Identify which cell holds the provided text, then report its [X, Y] central coordinate. 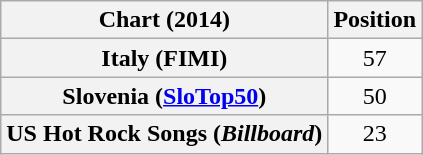
US Hot Rock Songs (Billboard) [164, 134]
50 [375, 96]
Chart (2014) [164, 20]
57 [375, 58]
23 [375, 134]
Position [375, 20]
Slovenia (SloTop50) [164, 96]
Italy (FIMI) [164, 58]
